Return the [x, y] coordinate for the center point of the cell that contains the specified text.  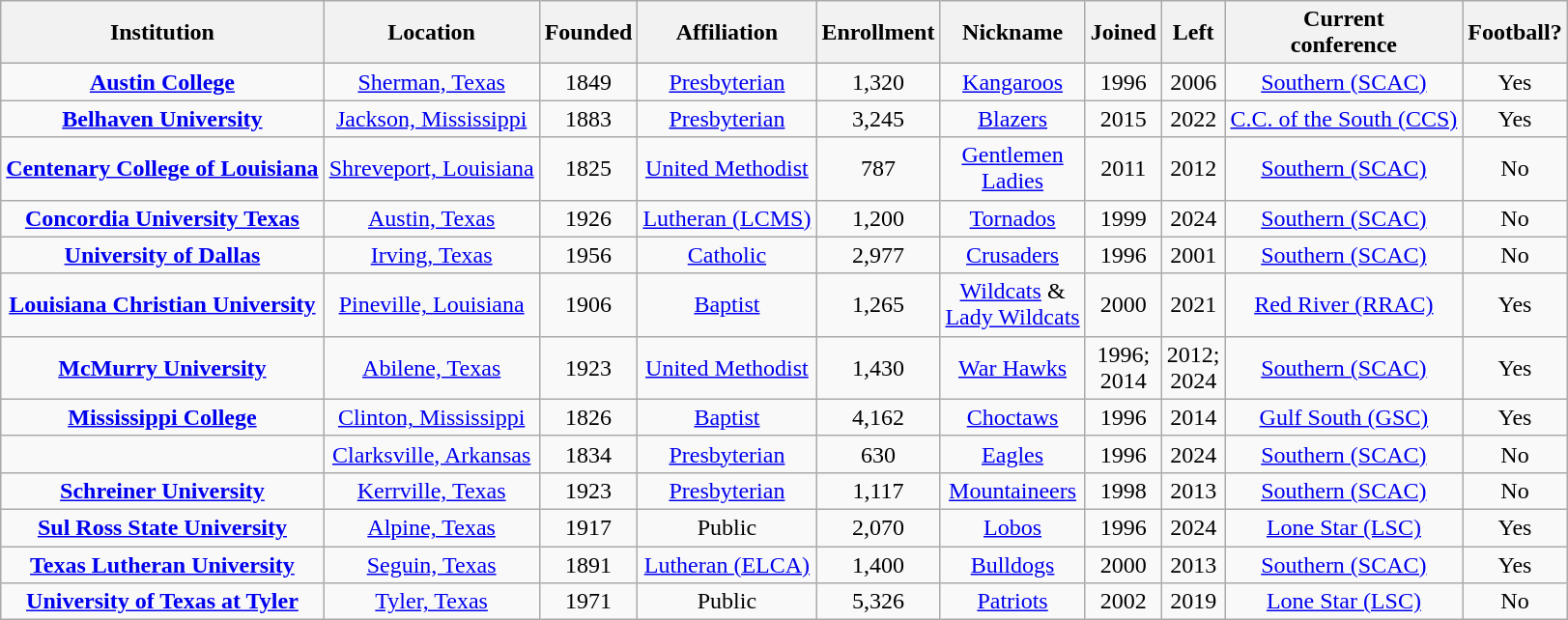
Gentlemen Ladies [1012, 168]
Tyler, Texas [431, 602]
2,070 [878, 527]
Choctaws [1012, 417]
2002 [1123, 602]
Joined [1123, 33]
Mountaineers [1012, 491]
Belhaven University [162, 119]
1849 [588, 82]
2012 [1193, 168]
1956 [588, 255]
2012;2024 [1193, 367]
1998 [1123, 491]
Catholic [727, 255]
Red River (RRAC) [1344, 305]
5,326 [878, 602]
Enrollment [878, 33]
Affiliation [727, 33]
Wildcats &Lady Wildcats [1012, 305]
1,117 [878, 491]
Eagles [1012, 454]
1,265 [878, 305]
Left [1193, 33]
3,245 [878, 119]
1826 [588, 417]
Currentconference [1344, 33]
787 [878, 168]
Texas Lutheran University [162, 565]
2019 [1193, 602]
Clinton, Mississippi [431, 417]
C.C. of the South (CCS) [1344, 119]
Austin, Texas [431, 218]
630 [878, 454]
1971 [588, 602]
1834 [588, 454]
2022 [1193, 119]
Louisiana Christian University [162, 305]
Tornados [1012, 218]
Nickname [1012, 33]
Seguin, Texas [431, 565]
2021 [1193, 305]
2006 [1193, 82]
Concordia University Texas [162, 218]
Crusaders [1012, 255]
University of Dallas [162, 255]
1999 [1123, 218]
Austin College [162, 82]
1891 [588, 565]
1996;2014 [1123, 367]
Football? [1515, 33]
Lutheran (ELCA) [727, 565]
1917 [588, 527]
Gulf South (GSC) [1344, 417]
1883 [588, 119]
Schreiner University [162, 491]
Lutheran (LCMS) [727, 218]
Kangaroos [1012, 82]
Lobos [1012, 527]
Institution [162, 33]
2014 [1193, 417]
1906 [588, 305]
Founded [588, 33]
Centenary College of Louisiana [162, 168]
1,430 [878, 367]
Sul Ross State University [162, 527]
1,400 [878, 565]
2015 [1123, 119]
Bulldogs [1012, 565]
Jackson, Mississippi [431, 119]
2011 [1123, 168]
2001 [1193, 255]
1926 [588, 218]
War Hawks [1012, 367]
Kerrville, Texas [431, 491]
University of Texas at Tyler [162, 602]
Patriots [1012, 602]
Irving, Texas [431, 255]
Location [431, 33]
1,320 [878, 82]
1825 [588, 168]
Blazers [1012, 119]
1,200 [878, 218]
Sherman, Texas [431, 82]
Abilene, Texas [431, 367]
2,977 [878, 255]
Mississippi College [162, 417]
Shreveport, Louisiana [431, 168]
Pineville, Louisiana [431, 305]
Clarksville, Arkansas [431, 454]
4,162 [878, 417]
McMurry University [162, 367]
Alpine, Texas [431, 527]
